Return [X, Y] of the center of cell containing provided text 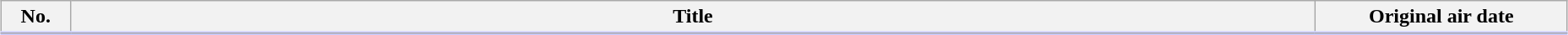
No. [35, 17]
Original air date [1441, 17]
Title [693, 17]
